Search for the cell housing the specified text and yield its [X, Y] center coordinate. 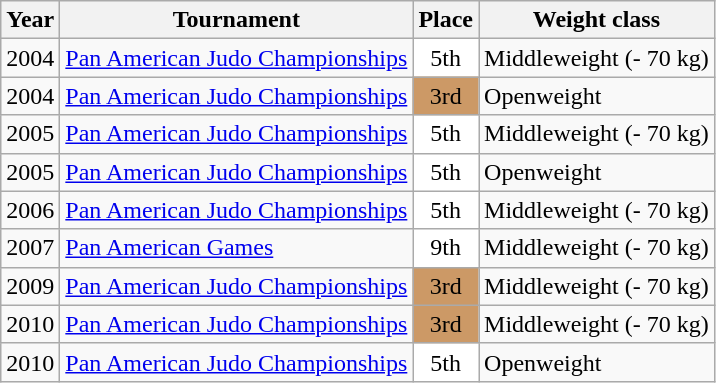
Pan American Games [236, 248]
2007 [30, 248]
2009 [30, 286]
9th [446, 248]
Tournament [236, 20]
Place [446, 20]
Weight class [597, 20]
2006 [30, 210]
Year [30, 20]
